Determine the (X, Y) coordinate at the center of the cell enclosing the given text.  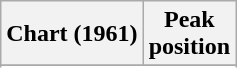
Peak position (189, 34)
Chart (1961) (72, 34)
